Scan for the cell matching the given text and deliver its [x, y] coordinate at center. 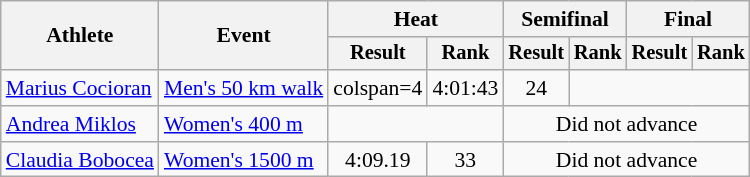
Final [688, 19]
Women's 400 m [244, 124]
Athlete [80, 36]
Men's 50 km walk [244, 88]
Heat [416, 19]
Event [244, 36]
colspan=4 [378, 88]
Semifinal [564, 19]
Andrea Miklos [80, 124]
Marius Cocioran [80, 88]
4:01:43 [465, 88]
24 [536, 88]
Did not advance [626, 124]
